Return [x, y] of the center of cell containing provided text 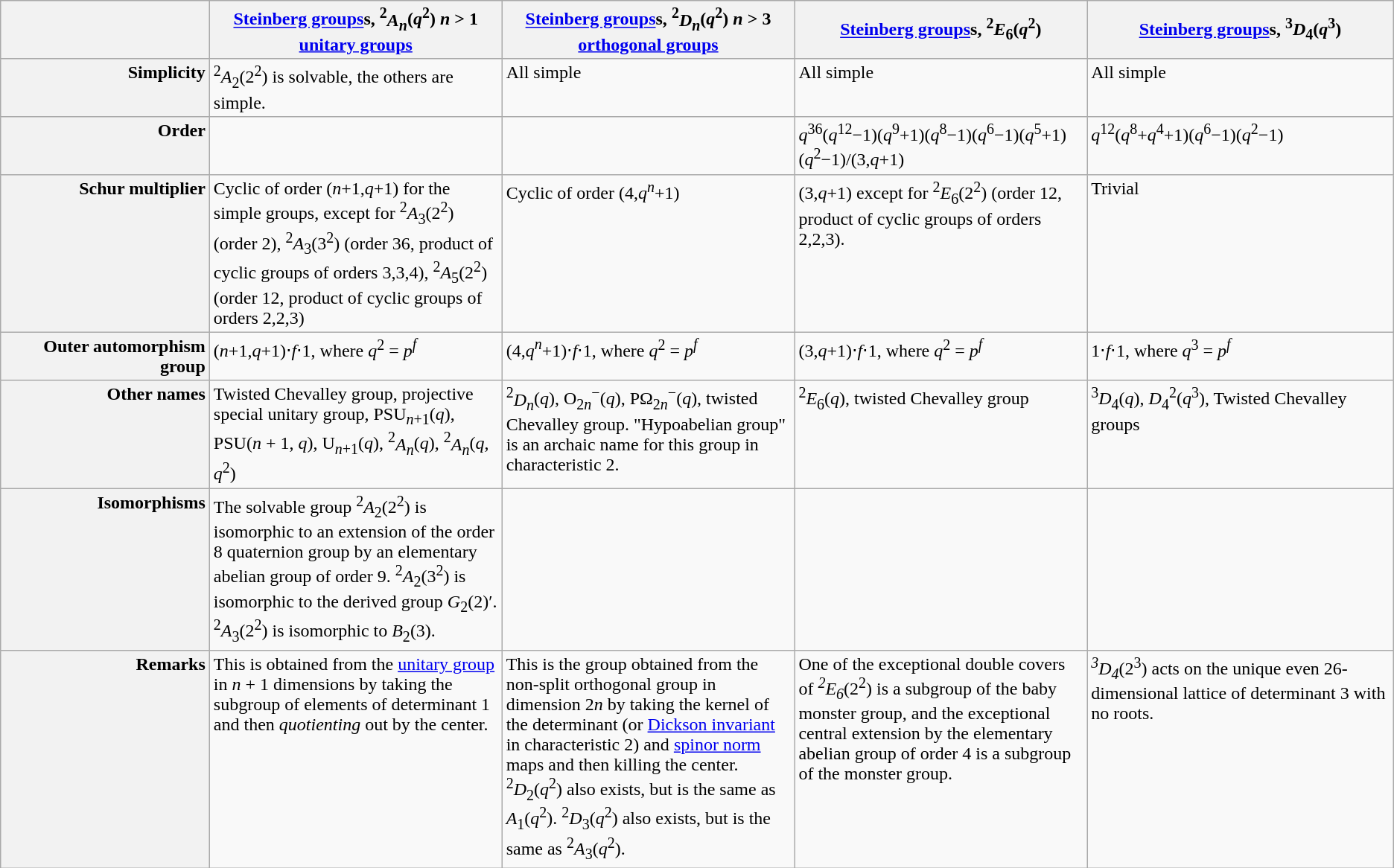
(3,q+1) except for 2E6(22) (order 12, product of cyclic groups of orders 2,2,3). [941, 253]
Isomorphisms [106, 569]
Steinberg groupss, 2E6(q2) [941, 30]
Simplicity [106, 88]
3D4(q), D42(q3), Twisted Chevalley groups [1241, 435]
Steinberg groupss, 2An(q2) n > 1unitary groups [356, 30]
Trivial [1241, 253]
2Dn(q), O2n−(q), PΩ2n−(q), twisted Chevalley group. "Hypoabelian group" is an archaic name for this group in characteristic 2. [648, 435]
Outer automorphism group [106, 356]
Order [106, 145]
(3,q+1)⋅f⋅1, where q2 = pf [941, 356]
Steinberg groupss, 3D4(q3) [1241, 30]
(4,qn+1)⋅f⋅1, where q2 = pf [648, 356]
2E6(q), twisted Chevalley group [941, 435]
Twisted Chevalley group, projective special unitary group, PSUn+1(q), PSU(n + 1, q), Un+1(q), 2An(q), 2An(q, q2) [356, 435]
(n+1,q+1)⋅f⋅1, where q2 = pf [356, 356]
Steinberg groupss, 2Dn(q2) n > 3orthogonal groups [648, 30]
1⋅f⋅1, where q3 = pf [1241, 356]
q36(q12−1)(q9+1)(q8−1)(q6−1)(q5+1)(q2−1)/(3,q+1) [941, 145]
2A2(22) is solvable, the others are simple. [356, 88]
3D4(23) acts on the unique even 26-dimensional lattice of determinant 3 with no roots. [1241, 759]
Cyclic of order (4,qn+1) [648, 253]
q12(q8+q4+1)(q6−1)(q2−1) [1241, 145]
Schur multiplier [106, 253]
Remarks [106, 759]
Other names [106, 435]
